Search for the cell housing the specified text and yield its (x, y) center coordinate. 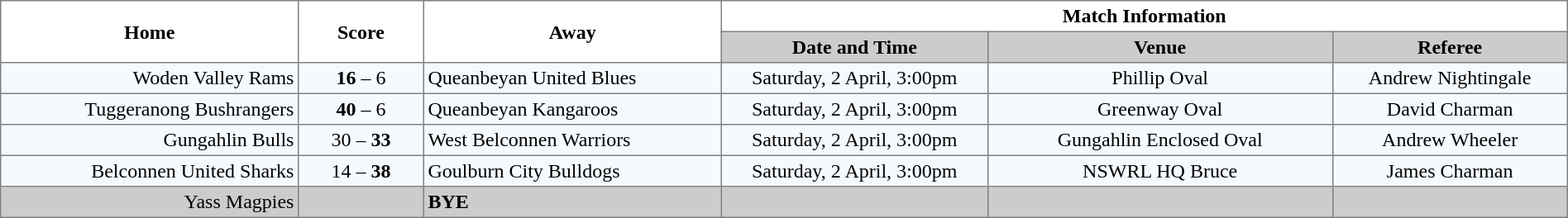
40 – 6 (361, 109)
30 – 33 (361, 140)
West Belconnen Warriors (572, 140)
Queanbeyan Kangaroos (572, 109)
Tuggeranong Bushrangers (150, 109)
BYE (572, 202)
David Charman (1450, 109)
James Charman (1450, 171)
16 – 6 (361, 78)
Home (150, 31)
Away (572, 31)
Date and Time (854, 47)
14 – 38 (361, 171)
Match Information (1145, 17)
Andrew Nightingale (1450, 78)
Referee (1450, 47)
Belconnen United Sharks (150, 171)
Gungahlin Bulls (150, 140)
NSWRL HQ Bruce (1159, 171)
Queanbeyan United Blues (572, 78)
Andrew Wheeler (1450, 140)
Phillip Oval (1159, 78)
Score (361, 31)
Goulburn City Bulldogs (572, 171)
Yass Magpies (150, 202)
Woden Valley Rams (150, 78)
Venue (1159, 47)
Gungahlin Enclosed Oval (1159, 140)
Greenway Oval (1159, 109)
